Provide the (X, Y) coordinate of the cell's center where the given text is located.  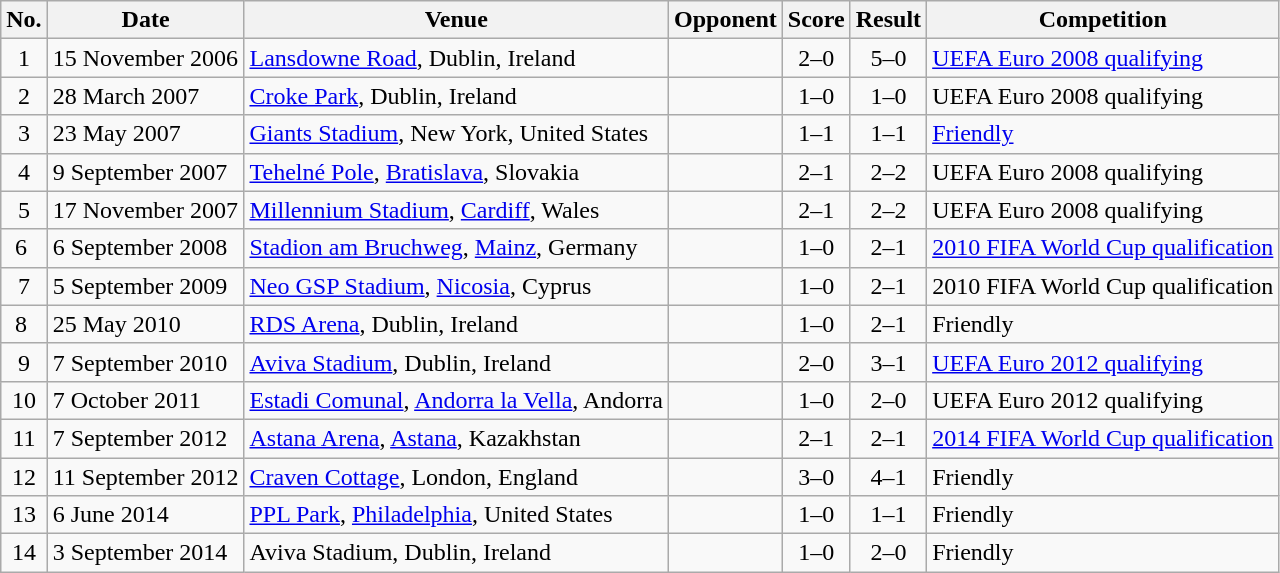
4 (24, 172)
3–1 (888, 362)
11 (24, 438)
Neo GSP Stadium, Nicosia, Cyprus (456, 286)
3 September 2014 (146, 553)
7 October 2011 (146, 400)
25 May 2010 (146, 324)
9 September 2007 (146, 172)
2 (24, 96)
17 November 2007 (146, 210)
7 September 2010 (146, 362)
Giants Stadium, New York, United States (456, 134)
5 September 2009 (146, 286)
10 (24, 400)
7 (24, 286)
6 (24, 248)
Lansdowne Road, Dublin, Ireland (456, 58)
12 (24, 477)
7 September 2012 (146, 438)
3 (24, 134)
RDS Arena, Dublin, Ireland (456, 324)
6 September 2008 (146, 248)
15 November 2006 (146, 58)
Venue (456, 20)
Craven Cottage, London, England (456, 477)
28 March 2007 (146, 96)
Competition (1103, 20)
14 (24, 553)
Result (888, 20)
3–0 (816, 477)
Croke Park, Dublin, Ireland (456, 96)
Opponent (726, 20)
2014 FIFA World Cup qualification (1103, 438)
5 (24, 210)
23 May 2007 (146, 134)
Estadi Comunal, Andorra la Vella, Andorra (456, 400)
8 (24, 324)
5–0 (888, 58)
6 June 2014 (146, 515)
Stadion am Bruchweg, Mainz, Germany (456, 248)
9 (24, 362)
No. (24, 20)
PPL Park, Philadelphia, United States (456, 515)
Astana Arena, Astana, Kazakhstan (456, 438)
1 (24, 58)
4–1 (888, 477)
Score (816, 20)
11 September 2012 (146, 477)
13 (24, 515)
Date (146, 20)
Millennium Stadium, Cardiff, Wales (456, 210)
Tehelné Pole, Bratislava, Slovakia (456, 172)
